Locate the cell with the specified text and output its [x, y] center coordinate. 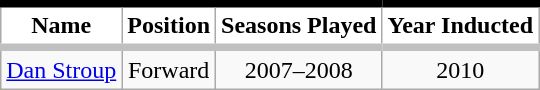
2007–2008 [299, 68]
2010 [460, 68]
Name [62, 26]
Forward [169, 68]
Seasons Played [299, 26]
Position [169, 26]
Dan Stroup [62, 68]
Year Inducted [460, 26]
